Return the [X, Y] coordinate for the center point of the cell that contains the specified text.  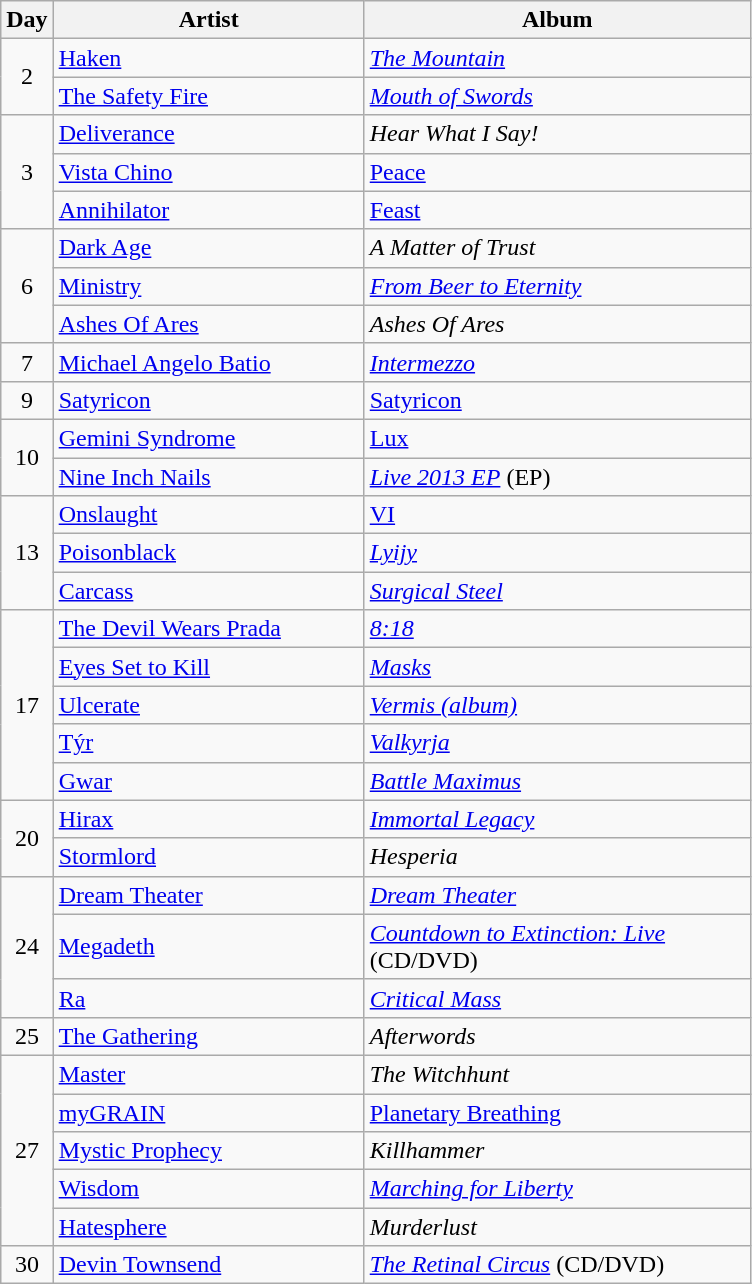
Artist [208, 20]
2 [27, 77]
10 [27, 457]
The Witchhunt [557, 1074]
Ministry [208, 286]
Poisonblack [208, 553]
6 [27, 286]
Vista Chino [208, 172]
Ra [208, 998]
Day [27, 20]
Critical Mass [557, 998]
Master [208, 1074]
The Retinal Circus (CD/DVD) [557, 1265]
Deliverance [208, 134]
24 [27, 946]
myGRAIN [208, 1113]
Nine Inch Nails [208, 477]
The Safety Fire [208, 96]
Stormlord [208, 857]
Peace [557, 172]
Haken [208, 58]
Megadeth [208, 946]
Killhammer [557, 1151]
Masks [557, 667]
Valkyrja [557, 743]
27 [27, 1150]
Carcass [208, 591]
Ulcerate [208, 705]
Countdown to Extinction: Live (CD/DVD) [557, 946]
9 [27, 400]
Planetary Breathing [557, 1113]
Hirax [208, 819]
30 [27, 1265]
17 [27, 705]
Gemini Syndrome [208, 438]
Marching for Liberty [557, 1189]
Lyijy [557, 553]
20 [27, 838]
From Beer to Eternity [557, 286]
Gwar [208, 781]
Hear What I Say! [557, 134]
Intermezzo [557, 362]
Hatesphere [208, 1227]
Surgical Steel [557, 591]
13 [27, 553]
A Matter of Trust [557, 248]
Mouth of Swords [557, 96]
Hesperia [557, 857]
Immortal Legacy [557, 819]
Annihilator [208, 210]
Afterwords [557, 1036]
Murderlust [557, 1227]
8:18 [557, 629]
Battle Maximus [557, 781]
Feast [557, 210]
Michael Angelo Batio [208, 362]
The Gathering [208, 1036]
25 [27, 1036]
Mystic Prophecy [208, 1151]
Týr [208, 743]
Dark Age [208, 248]
The Devil Wears Prada [208, 629]
The Mountain [557, 58]
Wisdom [208, 1189]
Album [557, 20]
Eyes Set to Kill [208, 667]
Onslaught [208, 515]
Live 2013 EP (EP) [557, 477]
7 [27, 362]
VI [557, 515]
Lux [557, 438]
Devin Townsend [208, 1265]
Vermis (album) [557, 705]
3 [27, 172]
